Detect which cell encompasses the target text, then output its (X, Y) center coordinate. 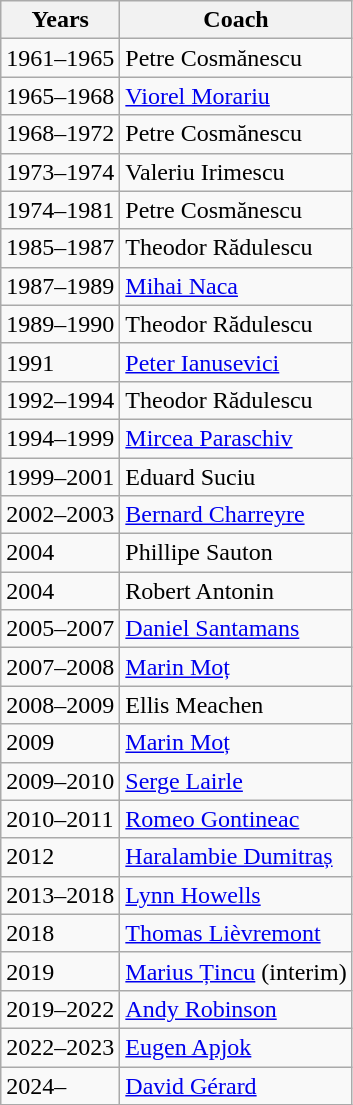
Daniel Santamans (236, 629)
Ellis Meachen (236, 705)
1968–1972 (60, 134)
1974–1981 (60, 210)
Peter Ianusevici (236, 362)
Mihai Naca (236, 286)
Thomas Lièvremont (236, 933)
Lynn Howells (236, 895)
Bernard Charreyre (236, 515)
Years (60, 20)
Romeo Gontineac (236, 819)
Robert Antonin (236, 591)
2005–2007 (60, 629)
1989–1990 (60, 324)
2012 (60, 857)
1965–1968 (60, 96)
Viorel Morariu (236, 96)
1973–1974 (60, 172)
1994–1999 (60, 438)
2018 (60, 933)
1992–1994 (60, 400)
2024– (60, 1085)
2019 (60, 971)
2010–2011 (60, 819)
1961–1965 (60, 58)
2009 (60, 743)
2009–2010 (60, 781)
Mircea Paraschiv (236, 438)
Marius Țincu (interim) (236, 971)
Andy Robinson (236, 1009)
Phillipe Sauton (236, 553)
1991 (60, 362)
Serge Lairle (236, 781)
Eduard Suciu (236, 477)
2022–2023 (60, 1047)
1999–2001 (60, 477)
2007–2008 (60, 667)
2002–2003 (60, 515)
Haralambie Dumitraș (236, 857)
Eugen Apjok (236, 1047)
1987–1989 (60, 286)
2008–2009 (60, 705)
Valeriu Irimescu (236, 172)
1985–1987 (60, 248)
2013–2018 (60, 895)
Coach (236, 20)
2019–2022 (60, 1009)
David Gérard (236, 1085)
